Capture the cell that displays the provided text and extract its (X, Y) central coordinate. 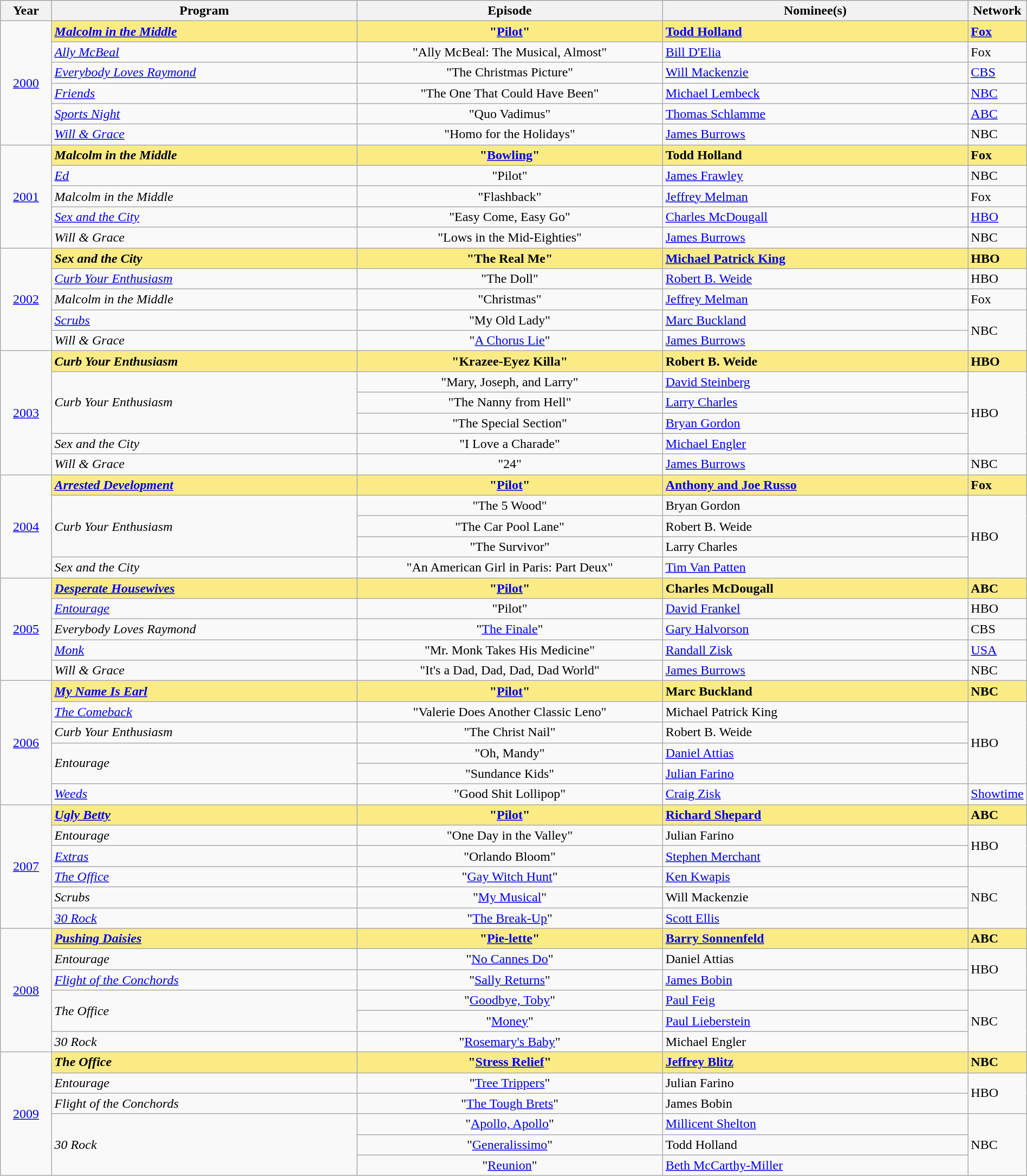
"Reunion" (510, 1165)
2001 (26, 196)
Ally McBeal (204, 52)
"Generalissimo" (510, 1145)
"Sundance Kids" (510, 774)
"No Cannes Do" (510, 959)
"24" (510, 464)
Craig Zisk (815, 794)
Barry Sonnenfeld (815, 939)
"Flashback" (510, 196)
"Money" (510, 1021)
"The Car Pool Lane" (510, 526)
"Mary, Joseph, and Larry" (510, 382)
2002 (26, 300)
"Easy Come, Easy Go" (510, 217)
David Steinberg (815, 382)
Scott Ellis (815, 918)
2003 (26, 413)
"My Musical" (510, 897)
Millicent Shelton (815, 1124)
Paul Feig (815, 1000)
"Tree Trippers" (510, 1083)
Richard Shepard (815, 815)
Ed (204, 176)
2006 (26, 743)
Nominee(s) (815, 11)
"Homo for the Holidays" (510, 134)
"The Break-Up" (510, 918)
2008 (26, 990)
Episode (510, 11)
Network (997, 11)
"The 5 Wood" (510, 505)
Friends (204, 93)
Sports Night (204, 114)
Extras (204, 856)
"Mr. Monk Takes His Medicine" (510, 650)
"Goodbye, Toby" (510, 1000)
Gary Halvorson (815, 629)
"One Day in the Valley" (510, 835)
Monk (204, 650)
"My Old Lady" (510, 320)
"The Real Me" (510, 258)
Program (204, 11)
"The Nanny from Hell" (510, 402)
Arrested Development (204, 485)
"Quo Vadimus" (510, 114)
2000 (26, 83)
2007 (26, 866)
Tim Van Patten (815, 567)
"Valerie Does Another Classic Leno" (510, 712)
Michael Lembeck (815, 93)
"The Survivor" (510, 547)
"The One That Could Have Been" (510, 93)
James Frawley (815, 176)
"The Christmas Picture" (510, 73)
"The Christ Nail" (510, 732)
My Name Is Earl (204, 691)
"Lows in the Mid-Eighties" (510, 237)
"Ally McBeal: The Musical, Almost" (510, 52)
"Stress Relief" (510, 1062)
2004 (26, 526)
Stephen Merchant (815, 856)
"Oh, Mandy" (510, 753)
"The Doll" (510, 279)
"The Finale" (510, 629)
Desperate Housewives (204, 588)
Beth McCarthy-Miller (815, 1165)
"The Tough Brets" (510, 1103)
Pushing Daisies (204, 939)
"Sally Returns" (510, 980)
Year (26, 11)
"Krazee-Eyez Killa" (510, 361)
Weeds (204, 794)
Showtime (997, 794)
Thomas Schlamme (815, 114)
Randall Zisk (815, 650)
"Bowling" (510, 155)
"Gay Witch Hunt" (510, 876)
Jeffrey Blitz (815, 1062)
"A Chorus Lie" (510, 341)
"Apollo, Apollo" (510, 1124)
USA (997, 650)
Bill D'Elia (815, 52)
"I Love a Charade" (510, 444)
"The Special Section" (510, 423)
"An American Girl in Paris: Part Deux" (510, 567)
Paul Lieberstein (815, 1021)
"Orlando Bloom" (510, 856)
David Frankel (815, 609)
Ugly Betty (204, 815)
"It's a Dad, Dad, Dad, Dad World" (510, 671)
2005 (26, 629)
Ken Kwapis (815, 876)
"Rosemary's Baby" (510, 1042)
Anthony and Joe Russo (815, 485)
"Pie-lette" (510, 939)
2009 (26, 1114)
The Comeback (204, 712)
"Good Shit Lollipop" (510, 794)
"Christmas" (510, 300)
